Return the (X, Y) coordinate for the center point of the cell that contains the specified text.  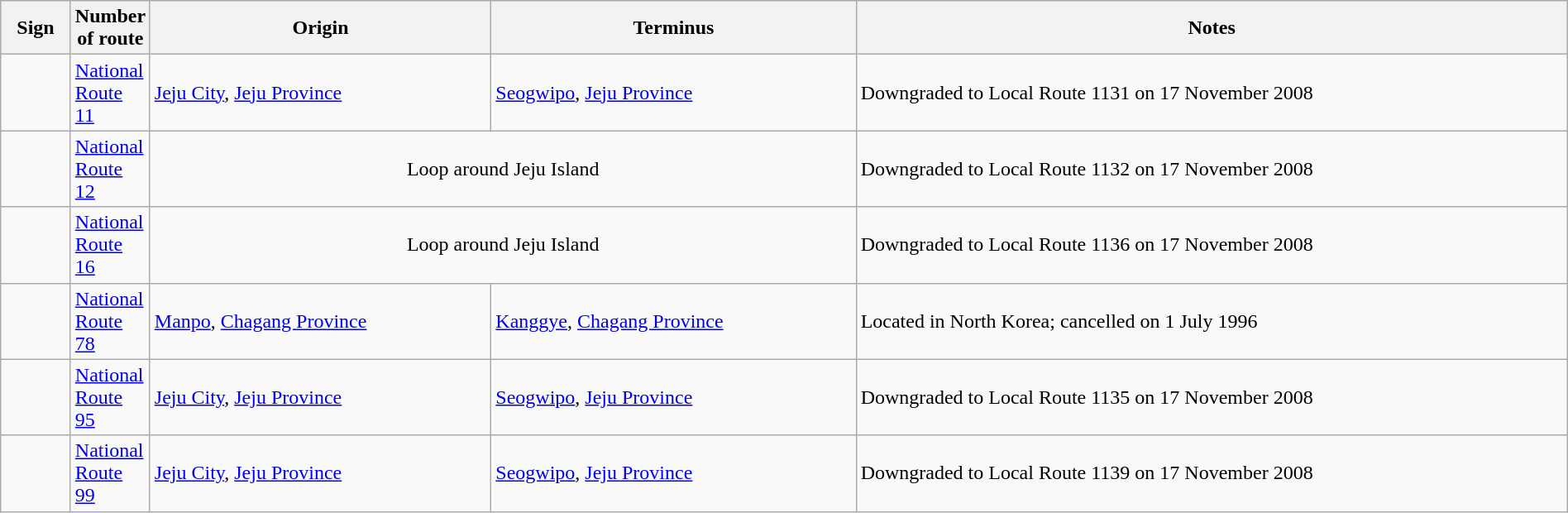
Downgraded to Local Route 1136 on 17 November 2008 (1212, 245)
Kanggye, Chagang Province (673, 321)
Downgraded to Local Route 1132 on 17 November 2008 (1212, 169)
Sign (36, 28)
National Route 78 (110, 321)
National Route 16 (110, 245)
Number of route (110, 28)
Downgraded to Local Route 1139 on 17 November 2008 (1212, 473)
National Route 99 (110, 473)
Origin (321, 28)
National Route 12 (110, 169)
National Route 11 (110, 93)
Terminus (673, 28)
Notes (1212, 28)
Located in North Korea; cancelled on 1 July 1996 (1212, 321)
National Route 95 (110, 397)
Manpo, Chagang Province (321, 321)
Downgraded to Local Route 1135 on 17 November 2008 (1212, 397)
Downgraded to Local Route 1131 on 17 November 2008 (1212, 93)
